Identify which cell holds the provided text, then report its [X, Y] central coordinate. 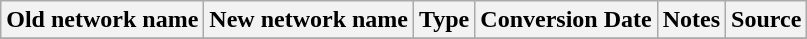
Notes [691, 20]
Source [766, 20]
New network name [309, 20]
Conversion Date [566, 20]
Type [444, 20]
Old network name [102, 20]
